Extract the [X, Y] coordinate from the center of the cell holding the provided text.  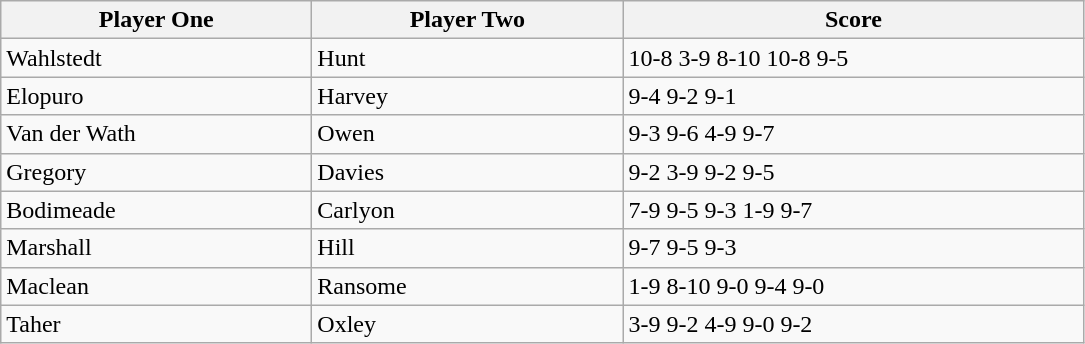
9-2 3-9 9-2 9-5 [854, 172]
Hill [468, 248]
Score [854, 20]
9-3 9-6 4-9 9-7 [854, 134]
10-8 3-9 8-10 10-8 9-5 [854, 58]
Oxley [468, 324]
Elopuro [156, 96]
Owen [468, 134]
Van der Wath [156, 134]
Player Two [468, 20]
Bodimeade [156, 210]
3-9 9-2 4-9 9-0 9-2 [854, 324]
Taher [156, 324]
Gregory [156, 172]
Davies [468, 172]
Harvey [468, 96]
7-9 9-5 9-3 1-9 9-7 [854, 210]
Wahlstedt [156, 58]
Ransome [468, 286]
Player One [156, 20]
Carlyon [468, 210]
1-9 8-10 9-0 9-4 9-0 [854, 286]
Maclean [156, 286]
Marshall [156, 248]
9-4 9-2 9-1 [854, 96]
9-7 9-5 9-3 [854, 248]
Hunt [468, 58]
